For the text-containing cell, return its midpoint in (X, Y) coordinate format. 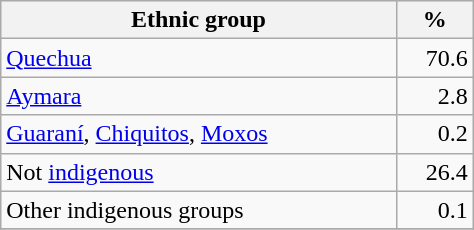
Aymara (198, 96)
Not indigenous (198, 172)
26.4 (434, 172)
0.1 (434, 210)
Quechua (198, 58)
Guaraní, Chiquitos, Moxos (198, 134)
70.6 (434, 58)
0.2 (434, 134)
Other indigenous groups (198, 210)
2.8 (434, 96)
Ethnic group (198, 20)
% (434, 20)
